Capture the cell that displays the provided text and extract its (X, Y) central coordinate. 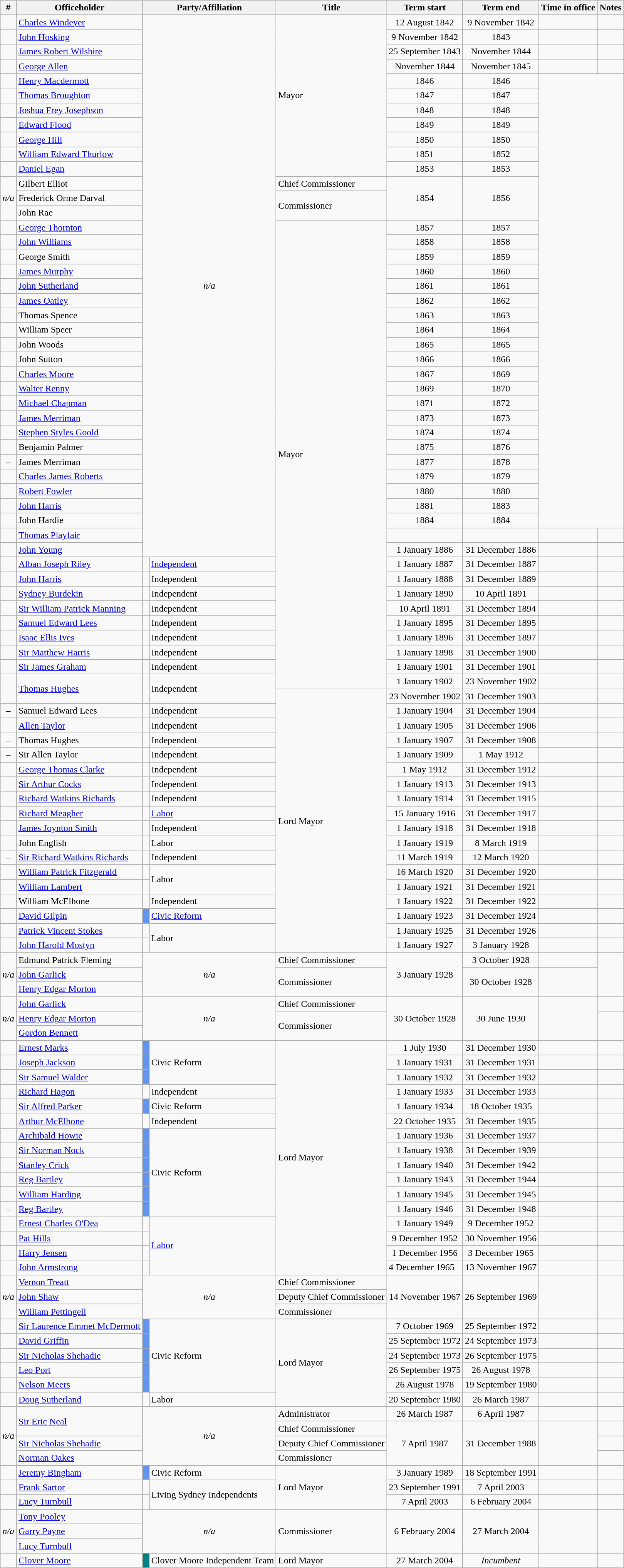
Garry Payne (79, 1531)
Charles Moore (79, 374)
Ernest Charles O'Dea (79, 1224)
Nelson Meers (79, 1385)
Sir William Patrick Manning (79, 608)
Notes (611, 8)
1 January 1918 (425, 828)
1 January 1909 (425, 755)
John Hosking (79, 37)
1871 (425, 403)
Sir Laurence Emmet McDermott (79, 1326)
1 January 1946 (425, 1209)
1 January 1904 (425, 711)
Jeremy Bingham (79, 1473)
John Hardie (79, 520)
Clover Moore Independent Team (213, 1560)
Norman Oakes (79, 1458)
1 July 1930 (425, 1048)
James Robert Wilshire (79, 52)
31 December 1887 (501, 564)
Ernest Marks (79, 1048)
1 January 1938 (425, 1150)
31 December 1942 (501, 1165)
Term start (425, 8)
31 December 1920 (501, 872)
Party/Affiliation (210, 8)
15 January 1916 (425, 813)
Term end (501, 8)
Thomas Broughton (79, 95)
Richard Hagon (79, 1092)
1 January 1921 (425, 886)
1 January 1943 (425, 1180)
John English (79, 843)
Title (331, 8)
Frank Sartor (79, 1487)
Sir Norman Nock (79, 1150)
James Joynton Smith (79, 828)
18 September 1991 (501, 1473)
John Armstrong (79, 1267)
19 September 1980 (501, 1385)
Richard Watkins Richards (79, 799)
William Speer (79, 330)
1 January 1923 (425, 916)
7 October 1969 (425, 1326)
1 January 1890 (425, 593)
16 March 1920 (425, 872)
1 January 1932 (425, 1077)
1 January 1919 (425, 843)
1 December 1956 (425, 1253)
1856 (501, 198)
1852 (501, 154)
1 January 1949 (425, 1224)
Tony Pooley (79, 1516)
1 January 1927 (425, 945)
Charles James Roberts (79, 476)
Clover Moore (79, 1560)
Gordon Bennett (79, 1033)
1877 (425, 462)
30 November 1956 (501, 1238)
1 January 1905 (425, 725)
31 December 1931 (501, 1062)
Walter Renny (79, 388)
20 September 1980 (425, 1399)
Thomas Playfair (79, 535)
Leo Port (79, 1370)
John Rae (79, 213)
31 December 1937 (501, 1136)
Richard Meagher (79, 813)
31 December 1988 (501, 1443)
1881 (425, 506)
31 December 1945 (501, 1194)
William McElhone (79, 901)
31 December 1926 (501, 931)
31 December 1912 (501, 769)
31 December 1903 (501, 696)
1 January 1922 (425, 901)
George Allen (79, 66)
Incumbent (501, 1560)
1 January 1887 (425, 564)
Vernon Treatt (79, 1282)
Charles Windeyer (79, 22)
Edward Flood (79, 125)
23 September 1991 (425, 1487)
12 March 1920 (501, 857)
1 January 1934 (425, 1106)
1875 (425, 447)
1854 (425, 198)
1867 (425, 374)
31 December 1924 (501, 916)
November 1845 (501, 66)
John Shaw (79, 1297)
31 December 1932 (501, 1077)
Alban Joseph Riley (79, 564)
13 November 1967 (501, 1267)
25 September 1843 (425, 52)
John Harold Mostyn (79, 945)
John Williams (79, 242)
11 March 1919 (425, 857)
Joshua Frey Josephson (79, 110)
31 December 1918 (501, 828)
31 December 1886 (501, 550)
# (8, 8)
31 December 1897 (501, 637)
6 April 1987 (501, 1414)
1 January 1914 (425, 799)
John Sutton (79, 359)
Benjamin Palmer (79, 447)
1 January 1902 (425, 682)
Harry Jensen (79, 1253)
Arthur McElhone (79, 1121)
William Lambert (79, 886)
Henry Macdermott (79, 81)
Sir James Graham (79, 667)
Pat Hills (79, 1238)
1 January 1945 (425, 1194)
John Young (79, 550)
Sir Alfred Parker (79, 1106)
Gilbert Elliot (79, 184)
John Woods (79, 344)
Isaac Ellis Ives (79, 637)
Sir Richard Watkins Richards (79, 857)
31 December 1933 (501, 1092)
30 June 1930 (501, 1018)
1 January 1901 (425, 667)
Frederick Orme Darval (79, 198)
John Sutherland (79, 286)
14 November 1967 (425, 1297)
31 December 1913 (501, 784)
31 December 1915 (501, 799)
31 December 1900 (501, 652)
William Harding (79, 1194)
31 December 1894 (501, 608)
4 December 1965 (425, 1267)
Thomas Spence (79, 315)
Allen Taylor (79, 725)
1 January 1913 (425, 784)
1 January 1888 (425, 579)
William Pettingell (79, 1311)
31 December 1939 (501, 1150)
31 December 1922 (501, 901)
Stanley Crick (79, 1165)
Patrick Vincent Stokes (79, 931)
31 December 1948 (501, 1209)
8 March 1919 (501, 843)
David Griffin (79, 1341)
George Thornton (79, 227)
31 December 1901 (501, 667)
James Murphy (79, 271)
31 December 1917 (501, 813)
1851 (425, 154)
George Hill (79, 139)
Sydney Burdekin (79, 593)
31 December 1935 (501, 1121)
Time in office (568, 8)
1843 (501, 37)
3 October 1928 (501, 960)
1 January 1898 (425, 652)
Sir Samuel Walder (79, 1077)
31 December 1906 (501, 725)
Edmund Patrick Fleming (79, 960)
22 October 1935 (425, 1121)
7 April 1987 (425, 1443)
Stephen Styles Goold (79, 433)
26 September 1969 (501, 1297)
1872 (501, 403)
Sir Matthew Harris (79, 652)
1 January 1896 (425, 637)
31 December 1930 (501, 1048)
12 August 1842 (425, 22)
Living Sydney Independents (213, 1494)
Archibald Howie (79, 1136)
1 January 1940 (425, 1165)
Robert Fowler (79, 491)
31 December 1889 (501, 579)
George Smith (79, 257)
David Gilpin (79, 916)
1 January 1931 (425, 1062)
William Patrick Fitzgerald (79, 872)
1 January 1895 (425, 623)
31 December 1944 (501, 1180)
Officeholder (79, 8)
Joseph Jackson (79, 1062)
1878 (501, 462)
Sir Arthur Cocks (79, 784)
18 October 1935 (501, 1106)
31 December 1921 (501, 886)
Michael Chapman (79, 403)
William Edward Thurlow (79, 154)
Sir Allen Taylor (79, 755)
1 January 1886 (425, 550)
3 January 1989 (425, 1473)
1883 (501, 506)
31 December 1904 (501, 711)
1 January 1907 (425, 740)
31 December 1908 (501, 740)
Daniel Egan (79, 169)
3 December 1965 (501, 1253)
Administrator (331, 1414)
1 January 1936 (425, 1136)
1 January 1933 (425, 1092)
Doug Sutherland (79, 1399)
George Thomas Clarke (79, 769)
Sir Eric Neal (79, 1421)
31 December 1895 (501, 623)
James Oatley (79, 301)
1876 (501, 447)
1870 (501, 388)
1 January 1925 (425, 931)
